Extract the [X, Y] coordinate from the center of the cell holding the provided text.  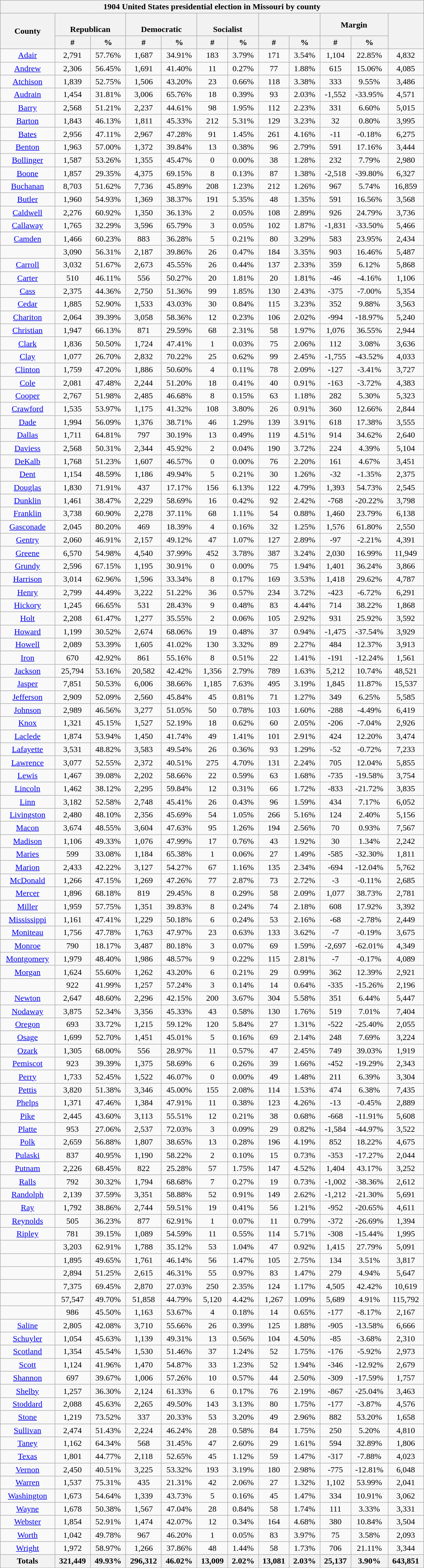
69.15% [179, 173]
67.15% [108, 566]
-833 [336, 788]
0.15% [243, 396]
125 [274, 1325]
13,081 [274, 1561]
2,229 [144, 501]
2,832 [144, 356]
59.12% [179, 1024]
50.53% [108, 684]
34.62% [369, 435]
5,212 [336, 671]
101 [274, 736]
1,874 [72, 736]
2,041 [406, 1483]
1,384 [144, 1103]
25.28% [179, 1168]
39 [274, 1064]
106 [274, 317]
1,162 [72, 1443]
Andrew [28, 68]
1.87% [305, 226]
53.94% [108, 736]
95 [213, 828]
51.05% [179, 710]
3,014 [72, 579]
1,605 [144, 645]
1,587 [72, 160]
-3.72% [369, 383]
53.99% [369, 1483]
12.37% [369, 645]
Clinton [28, 369]
1.05% [243, 815]
0.99% [305, 972]
362 [336, 972]
1,530 [144, 1352]
1,979 [72, 959]
-335 [336, 985]
30.32% [108, 1181]
60.23% [108, 239]
17.16% [369, 147]
30.19% [179, 435]
37.59% [108, 1194]
39.83% [179, 906]
12.20% [369, 736]
1,186 [144, 474]
53.16% [108, 671]
1.63% [305, 671]
3,875 [72, 1011]
3,738 [72, 514]
1,986 [144, 959]
1,537 [72, 1483]
58.88% [179, 1194]
33 [213, 1365]
60.92% [108, 213]
1.92% [305, 841]
7,851 [72, 684]
2,202 [144, 775]
2.08% [243, 1090]
6,048 [406, 1470]
51.62% [108, 186]
50.27% [179, 278]
2,921 [406, 972]
47.28% [179, 134]
-7.88% [369, 1457]
50.50% [108, 343]
3,304 [406, 1077]
46.56% [108, 710]
56.31% [108, 252]
2.98% [305, 1470]
38.47% [108, 501]
91 [213, 134]
9.88% [369, 304]
45.00% [179, 1090]
134 [336, 1260]
104 [274, 1339]
Ray [28, 1207]
2.23% [305, 108]
23.95% [369, 239]
922 [72, 985]
2,226 [72, 1168]
861 [144, 658]
1,277 [144, 619]
89 [274, 645]
3,675 [406, 933]
-1,831 [336, 226]
49.94% [179, 474]
2.40% [369, 815]
-12.92% [369, 1365]
58.36% [179, 317]
5.20% [369, 1430]
Grundy [28, 566]
40.95% [108, 1155]
3,636 [406, 343]
Ozark [28, 1051]
1,215 [144, 1024]
1,624 [72, 972]
-2,518 [336, 173]
3.78% [243, 553]
Howell [28, 645]
2,480 [72, 815]
52.45% [108, 1077]
7,435 [406, 1090]
36.30% [108, 1391]
Bollinger [28, 160]
321,449 [72, 1561]
3.13% [243, 1404]
474 [336, 1090]
248 [336, 1038]
36.23% [108, 1221]
275 [213, 762]
1,372 [144, 147]
73.52% [108, 1417]
-1,552 [336, 95]
Pulaski [28, 1155]
1.61% [305, 1443]
5,156 [406, 815]
2,673 [144, 265]
-17.59% [369, 1378]
279 [336, 1273]
2,748 [144, 802]
5,585 [406, 697]
-85 [336, 1339]
119 [274, 435]
790 [72, 946]
2,545 [406, 487]
McDonald [28, 880]
1,972 [72, 1548]
84 [274, 1430]
183 [213, 55]
1,470 [144, 1365]
29.45% [179, 893]
48.40% [108, 959]
1,576 [336, 527]
13,009 [213, 1561]
3,604 [144, 828]
1,404 [336, 1168]
2,044 [406, 1155]
2,237 [144, 108]
986 [72, 1312]
4,033 [406, 356]
1,185 [213, 684]
-0.72% [369, 749]
-7.04% [369, 723]
Randolph [28, 1194]
Webster [28, 1522]
-1.35% [369, 474]
2,167 [406, 1312]
-0.45% [369, 1103]
3,331 [406, 1509]
3,866 [406, 566]
5,323 [406, 396]
0.36% [243, 749]
1.18% [305, 396]
-1,002 [336, 1181]
0.88% [305, 514]
45.47% [179, 160]
2.20% [305, 461]
50.60% [179, 369]
-952 [336, 1207]
594 [336, 1443]
-38.36% [369, 1181]
-694 [336, 867]
Pettis [28, 1090]
2,088 [72, 1404]
2,750 [144, 291]
Totals [28, 1561]
1,269 [144, 880]
3,077 [72, 762]
3.79% [243, 55]
1.12% [243, 1457]
1,393 [336, 487]
54.27% [179, 867]
296,312 [144, 1561]
2,208 [72, 619]
1,561 [406, 658]
-372 [336, 1221]
11.87% [369, 684]
1,756 [72, 933]
-32 [336, 474]
Margin [354, 25]
41.74% [179, 736]
49.12% [179, 540]
4,391 [406, 540]
2,685 [406, 880]
46.07% [179, 1077]
3,062 [406, 1496]
Phelps [28, 1103]
54.93% [108, 200]
7.01% [369, 1011]
871 [144, 330]
75.31% [108, 1483]
Cedar [28, 304]
37.99% [179, 553]
-163 [336, 383]
852 [336, 1142]
3,798 [406, 501]
5.74% [369, 186]
46.57% [179, 461]
-452 [336, 1064]
-1,475 [336, 632]
4.94% [369, 1273]
2.16% [305, 920]
39.67% [108, 1378]
Caldwell [28, 213]
-15.26% [369, 985]
1,857 [72, 173]
3,736 [406, 213]
Dent [28, 474]
62.96% [108, 579]
1,267 [274, 1299]
48.59% [108, 474]
0.09% [243, 1129]
304 [274, 998]
1,845 [336, 684]
4,085 [406, 68]
53.67% [179, 1312]
697 [72, 1378]
387 [274, 553]
3.38% [305, 82]
Audrain [28, 95]
49.70% [108, 1299]
1,830 [72, 487]
52.58% [108, 802]
3,058 [144, 317]
40 [274, 383]
193 [213, 1470]
52.09% [108, 697]
-8.17% [369, 1312]
43.73% [179, 1496]
47.48% [108, 383]
1,527 [144, 723]
3,113 [144, 1116]
1,305 [72, 1051]
12.04% [369, 762]
6,275 [406, 134]
4.67% [369, 461]
53.26% [108, 160]
Pike [28, 1116]
1,733 [72, 1077]
-26.69% [369, 1221]
331 [336, 108]
3,727 [406, 369]
0.49% [243, 435]
2,615 [144, 1273]
4,089 [406, 959]
0.65% [305, 1312]
1.97% [305, 330]
Chariton [28, 317]
56.09% [108, 422]
2,060 [72, 540]
21.31% [179, 1483]
3,486 [406, 82]
191 [213, 200]
4.91% [369, 1299]
5,015 [406, 108]
-3.68% [369, 1339]
-1,584 [336, 1129]
5.71% [305, 1234]
0.68% [305, 1116]
46.02% [179, 1561]
7.63% [243, 684]
1,678 [72, 1509]
68.68% [179, 1181]
45.50% [108, 1312]
3,754 [406, 775]
Lafayette [28, 749]
180 [274, 1470]
47.99% [179, 841]
3,563 [406, 304]
Polk [28, 1142]
1,355 [144, 160]
-735 [336, 775]
6,327 [406, 173]
Gentry [28, 540]
58.97% [108, 1548]
2,445 [72, 1116]
3,555 [406, 422]
55 [213, 1273]
3,277 [144, 710]
56.88% [108, 1142]
1,757 [406, 1378]
58.66% [179, 775]
-308 [336, 1234]
1,339 [144, 1496]
505 [72, 1221]
196 [274, 1142]
2.42% [305, 501]
519 [336, 1011]
47.15% [108, 880]
9.55% [369, 82]
923 [72, 1064]
914 [336, 435]
Democratic [162, 25]
5,868 [406, 265]
2,973 [406, 1352]
1,763 [144, 933]
4,611 [406, 1207]
2.24% [305, 762]
16.56% [369, 200]
47.26% [179, 880]
3.67% [243, 998]
46.20% [179, 1535]
2,306 [72, 68]
58.22% [179, 1155]
643,851 [406, 1561]
42.22% [108, 867]
28.43% [179, 605]
147 [274, 1168]
797 [144, 435]
1,699 [72, 1038]
46 [213, 422]
55.60% [108, 972]
2,187 [144, 252]
822 [144, 1168]
1.16% [243, 867]
Lawrence [28, 762]
2,344 [144, 448]
35.12% [179, 1247]
2,640 [406, 435]
1.95% [243, 108]
-11.91% [369, 1116]
2.50% [305, 1378]
1,801 [72, 1457]
1.32% [305, 1483]
38.12% [108, 788]
41.32% [179, 409]
20.33% [179, 1417]
7,567 [406, 828]
-12.24% [369, 658]
2,449 [406, 920]
1.09% [305, 1299]
1,806 [406, 1443]
Miller [28, 906]
25.92% [369, 619]
1,919 [406, 1051]
Mercer [28, 893]
Scott [28, 1365]
47.20% [108, 369]
27.06% [108, 1129]
52.65% [179, 1457]
3.97% [305, 1535]
1,161 [72, 920]
435 [144, 1483]
41.99% [108, 985]
1,042 [72, 1535]
1,245 [72, 605]
39.15% [108, 1234]
1,673 [72, 1496]
38.71% [179, 422]
69.45% [108, 1286]
334 [336, 1496]
Linn [28, 802]
Scotland [28, 1352]
Dallas [28, 435]
5,691 [406, 1194]
510 [72, 278]
33.34% [179, 579]
0.47% [243, 252]
7.17% [369, 802]
2,474 [72, 1430]
10.74% [369, 671]
1.35% [305, 200]
0.14% [243, 985]
6.39% [369, 1077]
883 [144, 239]
2.96% [305, 1417]
693 [72, 1024]
42.08% [108, 1325]
-4.16% [369, 278]
1,450 [144, 736]
Moniteau [28, 933]
37.86% [179, 1548]
1,886 [144, 369]
Cooper [28, 396]
1.73% [305, 1548]
50.18% [179, 920]
-52 [336, 749]
469 [144, 527]
55.16% [179, 658]
-353 [336, 1155]
49.65% [108, 1260]
10,619 [406, 1286]
51.25% [108, 1273]
46.24% [179, 1430]
1,474 [144, 1522]
4,540 [144, 553]
43.17% [369, 1168]
0.94% [305, 632]
38.65% [179, 1142]
3,522 [406, 1129]
51.21% [108, 108]
-1,755 [336, 356]
39.84% [179, 147]
21.11% [369, 1548]
1,711 [72, 435]
1,454 [72, 95]
51.46% [179, 1352]
1,219 [72, 1417]
424 [336, 736]
190 [274, 448]
61.33% [179, 1391]
44.79% [179, 1299]
1,885 [72, 304]
53.97% [108, 409]
261 [274, 134]
57 [213, 1168]
1,466 [72, 239]
1,792 [72, 1207]
-768 [336, 501]
103 [274, 710]
Marion [28, 867]
80.20% [108, 527]
Schuyler [28, 1339]
2,894 [72, 1273]
234 [274, 592]
45.15% [108, 723]
48.60% [108, 998]
2.75% [305, 1260]
-3 [336, 880]
49.50% [179, 1404]
135 [274, 867]
1.07% [243, 540]
-33.50% [369, 226]
38.22% [369, 605]
51.38% [108, 1090]
1.48% [305, 1077]
-68 [336, 920]
618 [336, 422]
Clay [28, 356]
51.20% [179, 383]
52.90% [108, 304]
-3.41% [369, 369]
1.04% [243, 1247]
Saline [28, 1325]
Livingston [28, 815]
120 [213, 1024]
35.55% [179, 619]
2.33% [305, 265]
2,124 [144, 1391]
6.25% [369, 697]
2,956 [72, 134]
0.43% [243, 802]
1,460 [336, 514]
Butler [28, 200]
2,944 [406, 330]
15,537 [406, 684]
66 [274, 788]
137 [274, 265]
25 [213, 356]
64.81% [108, 435]
78 [274, 369]
0.03% [243, 343]
6,419 [406, 710]
0.28% [243, 1142]
36.13% [179, 213]
67 [213, 867]
-668 [336, 1116]
1,199 [72, 632]
4,505 [336, 1286]
3,487 [144, 946]
1.66% [305, 1064]
-317 [336, 1457]
Dade [28, 422]
45.92% [179, 448]
-905 [336, 1325]
1.25% [305, 527]
3,344 [406, 1548]
-0.18% [369, 134]
484 [336, 645]
608 [336, 906]
56.45% [108, 68]
3.20% [243, 1417]
Nodaway [28, 1011]
171 [274, 55]
36 [213, 592]
2.34% [305, 867]
2,433 [72, 867]
0.26% [243, 1064]
5,240 [406, 317]
2.60% [243, 1443]
25,794 [72, 671]
6.13% [243, 487]
4,375 [144, 173]
1,761 [144, 1260]
2.62% [305, 1194]
43.60% [108, 1116]
2,295 [144, 788]
2,310 [406, 1339]
7,404 [406, 1011]
819 [144, 893]
Crawford [28, 409]
615 [336, 68]
2.87% [243, 880]
-46 [336, 278]
87 [274, 173]
5,608 [406, 1116]
2,844 [406, 409]
-21.30% [369, 1194]
3,929 [406, 632]
Pemiscot [28, 1064]
4,023 [406, 1457]
4.79% [305, 487]
Harrison [28, 579]
3.33% [369, 1509]
45.54% [108, 1352]
45.84% [179, 697]
4.16% [305, 134]
-994 [336, 317]
Socialist [228, 25]
61.47% [108, 619]
3.24% [305, 553]
1.76% [305, 1011]
55.51% [179, 1116]
68.06% [179, 632]
23.79% [369, 514]
37.11% [179, 514]
931 [336, 619]
51.36% [179, 291]
0.59% [243, 775]
0.63% [243, 933]
Hickory [28, 605]
5.84% [243, 1024]
54.59% [179, 1234]
4.26% [305, 1103]
583 [336, 239]
194 [274, 828]
47.04% [179, 1509]
4,349 [406, 946]
161 [336, 461]
0.51% [243, 658]
36.55% [369, 330]
2.35% [243, 1286]
45.01% [179, 1038]
Taney [28, 1443]
4,787 [406, 579]
38.66% [179, 684]
Stone [28, 1417]
2,242 [406, 841]
2,537 [144, 1129]
41.02% [179, 645]
Dunklin [28, 501]
-43.52% [369, 356]
44.36% [108, 291]
1,759 [72, 369]
7 [213, 1181]
29.35% [108, 173]
111 [336, 1509]
46.14% [179, 1260]
155 [213, 1090]
-127 [336, 369]
1,533 [144, 304]
3,346 [144, 1090]
4.51% [305, 435]
32.89% [369, 1443]
30.52% [108, 632]
2,139 [72, 1194]
71.91% [108, 487]
-423 [336, 592]
2,278 [144, 514]
54.73% [369, 487]
2,989 [72, 710]
3.90% [369, 1561]
52.91% [108, 1522]
266 [274, 815]
1,006 [144, 1378]
52.19% [179, 723]
3.35% [305, 252]
3.62% [305, 933]
Mississippi [28, 920]
2,030 [336, 553]
Newton [28, 998]
Lincoln [28, 788]
3,006 [144, 95]
6.38% [369, 1090]
1,868 [406, 605]
2,596 [72, 566]
49.31% [179, 1339]
-7.00% [369, 291]
65.79% [179, 226]
-17.27% [369, 1155]
-309 [336, 1378]
47.46% [108, 1103]
0.76% [243, 841]
30.91% [179, 566]
42 [213, 1483]
15.06% [369, 68]
2.72% [305, 880]
1.68% [305, 775]
29.62% [369, 579]
-44.97% [369, 1129]
882 [336, 1417]
2.05% [305, 723]
1,461 [72, 501]
20,582 [144, 671]
52.55% [108, 762]
42.92% [108, 658]
-13 [336, 1103]
46.11% [108, 278]
2,870 [144, 1286]
48.57% [179, 959]
4,383 [406, 383]
4.68% [305, 1522]
Republican [90, 25]
Sullivan [28, 1430]
46.91% [108, 540]
57.76% [108, 55]
Cole [28, 383]
349 [336, 697]
17.17% [179, 487]
789 [274, 671]
7,375 [72, 1286]
3.32% [243, 645]
143 [213, 1404]
2,744 [144, 1207]
39.08% [108, 775]
Carroll [28, 265]
2.56% [305, 828]
2.91% [305, 736]
5.35% [243, 200]
6.60% [369, 108]
Reynolds [28, 1221]
10.84% [369, 1522]
1,959 [72, 906]
0.10% [243, 1155]
2,909 [72, 697]
0.55% [243, 1234]
2,550 [406, 527]
47.63% [179, 828]
Texas [28, 1457]
16 [213, 501]
Stoddard [28, 1404]
1,163 [144, 1312]
Putnam [28, 1168]
4,675 [406, 1142]
27.03% [179, 1286]
57,547 [72, 1299]
2.81% [305, 959]
1,184 [144, 854]
Montgomery [28, 959]
Bates [28, 134]
224 [336, 448]
68.00% [108, 1051]
2,781 [406, 893]
2,967 [144, 134]
5,466 [406, 226]
0.04% [243, 448]
1,462 [72, 788]
55.66% [179, 1325]
1.27% [305, 697]
Worth [28, 1535]
1.74% [305, 1509]
57.24% [179, 985]
60.90% [108, 514]
57.75% [108, 906]
-12.81% [369, 1470]
531 [144, 605]
5.16% [305, 815]
36.28% [179, 239]
131 [274, 762]
70 [336, 828]
4.44% [305, 605]
599 [72, 854]
7.69% [369, 1038]
53.32% [179, 1470]
2,093 [406, 1535]
149 [274, 1194]
41.96% [108, 1365]
714 [336, 605]
2,343 [406, 1064]
2,926 [406, 723]
3,444 [406, 147]
1.72% [305, 788]
3,090 [72, 252]
51.98% [108, 396]
38.86% [108, 1207]
39.86% [179, 252]
3.29% [305, 239]
351 [336, 998]
1,807 [144, 1142]
232 [336, 160]
4.70% [243, 762]
706 [336, 1548]
11,949 [406, 553]
-18.97% [369, 317]
64.34% [108, 1443]
953 [72, 1129]
877 [144, 1221]
Jackson [28, 671]
2,659 [72, 1142]
0.34% [243, 1522]
52.75% [108, 82]
1.38% [305, 173]
17 [213, 841]
2,560 [144, 697]
1,895 [72, 1260]
0.66% [243, 82]
44.61% [179, 108]
-4.49% [369, 710]
169 [274, 579]
51.22% [179, 592]
Knox [28, 723]
-25.04% [369, 1391]
3.80% [243, 409]
1,607 [144, 461]
-37.54% [369, 632]
48.10% [108, 815]
139 [274, 422]
1,658 [406, 1417]
1.85% [243, 291]
8,703 [72, 186]
12.39% [369, 972]
Christian [28, 330]
Wayne [28, 1509]
10.91% [369, 1496]
36.24% [369, 566]
5,689 [336, 1299]
0.56% [243, 1339]
2,055 [406, 1024]
1,687 [144, 55]
Adair [28, 55]
68.45% [108, 1168]
0.11% [243, 369]
2,805 [72, 1325]
1,190 [144, 1155]
3,820 [72, 1090]
208 [213, 186]
57.26% [179, 1378]
61.80% [369, 527]
Jasper [28, 684]
2.27% [305, 645]
43.03% [179, 304]
2,799 [72, 592]
360 [336, 409]
22.85% [369, 55]
5,762 [406, 867]
Jefferson [28, 697]
33.72% [108, 1024]
1,788 [144, 1247]
Iron [28, 658]
45.41% [179, 802]
1,947 [72, 330]
1,229 [144, 920]
Monroe [28, 946]
18.22% [369, 1142]
80.18% [179, 946]
6,138 [406, 514]
Callaway [28, 226]
3,674 [72, 828]
65.38% [179, 854]
-13.58% [369, 1325]
2.14% [305, 1038]
59.84% [179, 788]
-775 [336, 1470]
3,392 [406, 906]
-0.19% [369, 933]
2.92% [305, 619]
51.23% [108, 461]
Washington [28, 1496]
3,032 [72, 265]
1,102 [336, 1483]
-11 [336, 134]
2,791 [72, 55]
County [28, 31]
24.79% [369, 213]
48,521 [406, 671]
1,401 [336, 566]
Boone [28, 173]
2,118 [144, 1457]
-12.04% [369, 867]
3,592 [406, 619]
2,157 [144, 540]
2,064 [72, 317]
380 [336, 1522]
1,139 [144, 1339]
837 [72, 1155]
1,350 [144, 213]
48.82% [108, 749]
4,832 [406, 55]
-191 [336, 658]
0.82% [305, 1129]
3,710 [144, 1325]
5,855 [406, 762]
-19.29% [369, 1064]
-62.01% [369, 946]
1,768 [72, 461]
38.73% [369, 893]
1,724 [144, 343]
670 [72, 658]
437 [144, 487]
1,415 [336, 1247]
5,120 [213, 1299]
3,596 [144, 226]
3,817 [406, 1260]
29.59% [179, 330]
3,913 [406, 645]
452 [213, 553]
1.11% [243, 514]
50.31% [108, 448]
2,434 [406, 239]
-375 [336, 291]
6,291 [406, 592]
127 [274, 540]
46.31% [179, 1273]
1.31% [305, 1024]
-346 [336, 1365]
Daviess [28, 448]
-33.95% [369, 95]
3,568 [406, 200]
28.97% [179, 1051]
1,896 [72, 893]
Maries [28, 854]
2,196 [406, 985]
7.79% [369, 160]
Atchison [28, 82]
352 [336, 304]
2,265 [144, 1404]
0.81% [243, 697]
1,262 [144, 972]
1,506 [144, 82]
749 [336, 1051]
1,467 [72, 775]
-867 [336, 1391]
60 [274, 723]
50.38% [108, 1509]
45.89% [179, 186]
2,356 [144, 815]
1.24% [243, 1352]
2,244 [144, 383]
1,567 [144, 1509]
2,767 [72, 396]
-20.65% [369, 1207]
Platte [28, 1129]
Gasconade [28, 527]
3,583 [144, 749]
Barry [28, 108]
34.91% [179, 55]
3.91% [305, 422]
333 [336, 82]
33.08% [108, 854]
0.64% [305, 985]
1,124 [72, 1365]
4,810 [406, 1430]
1.49% [305, 854]
92 [274, 501]
6,052 [406, 802]
38.37% [179, 200]
-21.72% [369, 788]
1,321 [72, 723]
Johnson [28, 710]
-20.22% [369, 501]
16,859 [406, 186]
495 [274, 684]
2,089 [72, 645]
3.51% [369, 1260]
3,252 [406, 1168]
27.79% [369, 1247]
50 [213, 710]
0.23% [243, 317]
-176 [336, 1352]
5,354 [406, 291]
49.33% [108, 841]
-19.58% [369, 775]
49.78% [108, 1535]
-585 [336, 854]
-39.80% [369, 173]
1.21% [305, 1207]
41.40% [179, 68]
2,296 [144, 998]
18.17% [108, 946]
-97 [336, 540]
1,963 [72, 147]
5.58% [305, 998]
3,504 [406, 1522]
Holt [28, 619]
0.92% [305, 1247]
54.98% [108, 553]
1,376 [144, 422]
0.80% [369, 121]
31.81% [108, 95]
5,104 [406, 448]
1.17% [305, 1286]
123 [274, 1103]
98 [213, 108]
1,836 [72, 343]
1,351 [144, 906]
156 [213, 487]
59 [274, 1457]
48.55% [108, 828]
-0.11% [369, 880]
1,356 [213, 671]
Camden [28, 239]
115,792 [406, 1299]
Osage [28, 1038]
12.66% [369, 409]
Madison [28, 841]
-32.30% [369, 854]
2.31% [243, 330]
Wright [28, 1548]
Henry [28, 592]
73 [274, 880]
2.19% [305, 1391]
282 [336, 396]
5,447 [406, 998]
118 [274, 82]
47.91% [179, 1103]
10 [213, 1378]
2,045 [72, 527]
2,450 [72, 1470]
1,451 [144, 1038]
-5.92% [369, 1352]
47.78% [108, 933]
3,835 [406, 788]
3.53% [305, 579]
1,522 [144, 1077]
4.19% [305, 1142]
-288 [336, 710]
6,570 [72, 553]
3,531 [72, 749]
71 [274, 697]
Ralls [28, 1181]
2,485 [144, 396]
184 [274, 252]
337 [144, 1417]
3,182 [72, 802]
-1,212 [336, 1194]
0.29% [243, 893]
17.92% [369, 906]
15 [274, 1155]
Perry [28, 1077]
Douglas [28, 487]
2,647 [72, 998]
3,225 [144, 1470]
51.43% [108, 1430]
2,224 [144, 1430]
Warren [28, 1483]
74 [274, 906]
1,794 [144, 1181]
0.31% [243, 788]
781 [72, 1234]
0.13% [243, 173]
5,647 [406, 1273]
102 [274, 226]
DeKalb [28, 461]
44 [274, 1378]
1,839 [72, 82]
42.15% [179, 998]
5.31% [243, 121]
2,679 [406, 1365]
4.39% [369, 448]
4,576 [406, 1404]
66.13% [108, 330]
129 [274, 121]
66.65% [108, 605]
16.99% [369, 553]
57.00% [108, 147]
1,596 [144, 579]
1,195 [144, 566]
1,418 [336, 579]
59.51% [179, 1207]
3,351 [144, 1194]
122 [274, 487]
53.20% [369, 1417]
200 [213, 998]
2.43% [305, 291]
Oregon [28, 1024]
1,394 [406, 1221]
70.22% [179, 356]
1,371 [72, 1103]
25,137 [336, 1561]
-3.87% [369, 1404]
5.30% [369, 396]
4.52% [305, 1168]
-25.40% [369, 1024]
3,224 [406, 1038]
434 [336, 802]
5,091 [406, 1247]
1,104 [336, 55]
46.68% [179, 396]
1,369 [144, 200]
3,451 [406, 461]
1,089 [144, 1234]
Vernon [28, 1470]
51,858 [144, 1299]
Laclede [28, 736]
2,372 [144, 762]
5,487 [406, 252]
705 [336, 762]
Morgan [28, 972]
1,535 [72, 409]
Lewis [28, 775]
133 [274, 933]
3,356 [144, 1011]
18.39% [179, 527]
7,233 [406, 749]
3,463 [406, 1391]
3,127 [144, 867]
2,889 [406, 1103]
2,081 [72, 383]
2,674 [144, 632]
Buchanan [28, 186]
Barton [28, 121]
3,203 [72, 1247]
Carter [28, 278]
903 [336, 252]
1.28% [305, 160]
26.70% [108, 356]
6.44% [369, 998]
0.79% [305, 1221]
51.67% [108, 265]
Franklin [28, 514]
52.34% [108, 1011]
-206 [336, 723]
6,666 [406, 1325]
792 [72, 1181]
6.12% [369, 265]
1,054 [72, 1339]
32.29% [108, 226]
Shelby [28, 1391]
1,375 [144, 1064]
Clark [28, 343]
-0.17% [369, 959]
4,571 [406, 95]
-6.72% [369, 592]
0.97% [243, 1273]
Ripley [28, 1234]
2,612 [406, 1181]
0.93% [369, 828]
2,276 [72, 213]
31.45% [179, 1443]
568 [144, 1443]
1.34% [369, 841]
Greene [28, 553]
Cass [28, 291]
47.97% [179, 933]
3,222 [144, 592]
-2,697 [336, 946]
-522 [336, 1024]
-2.21% [369, 540]
Macon [28, 828]
0.22% [243, 959]
72.03% [179, 1129]
46.13% [108, 121]
1,691 [144, 68]
68.18% [108, 893]
1,960 [72, 200]
54.64% [108, 1496]
7,736 [144, 186]
4.42% [243, 1299]
65.76% [179, 95]
44.77% [108, 1457]
-15.44% [369, 1234]
0.18% [243, 1312]
3,474 [406, 736]
3,995 [406, 121]
Benton [28, 147]
3.08% [369, 343]
53.39% [108, 645]
1,843 [72, 121]
17.38% [369, 422]
211 [336, 1077]
1,995 [406, 1234]
42.07% [179, 1522]
0.78% [243, 710]
45.69% [179, 815]
1.60% [305, 710]
3.54% [305, 55]
1,175 [144, 409]
164 [274, 1522]
4.50% [305, 1339]
Shannon [28, 1378]
47.11% [108, 134]
1.53% [305, 1090]
1,354 [72, 1352]
2.18% [305, 906]
6,006 [144, 684]
49.93% [108, 1561]
44.49% [108, 592]
1,994 [72, 422]
3.58% [369, 1535]
1904 United States presidential election in Missouri by county [212, 7]
49.54% [179, 749]
Howard [28, 632]
359 [336, 265]
-2.78% [369, 920]
1,765 [72, 226]
54.87% [179, 1365]
45.55% [179, 265]
2,980 [406, 160]
0.44% [243, 265]
1.44% [243, 1548]
1,854 [72, 1522]
52.70% [108, 1038]
16.46% [369, 252]
0.42% [243, 501]
926 [336, 213]
1.45% [243, 134]
39.03% [369, 1051]
1,154 [72, 474]
